Extract the (x, y) coordinate from the center of the cell holding the provided text.  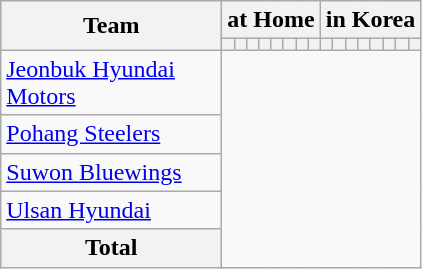
at Home (271, 20)
Ulsan Hyundai (112, 210)
Pohang Steelers (112, 134)
in Korea (370, 20)
Team (112, 26)
Jeonbuk Hyundai Motors (112, 82)
Total (112, 248)
Suwon Bluewings (112, 172)
